Return the (X, Y) coordinate for the center point of the cell that contains the specified text.  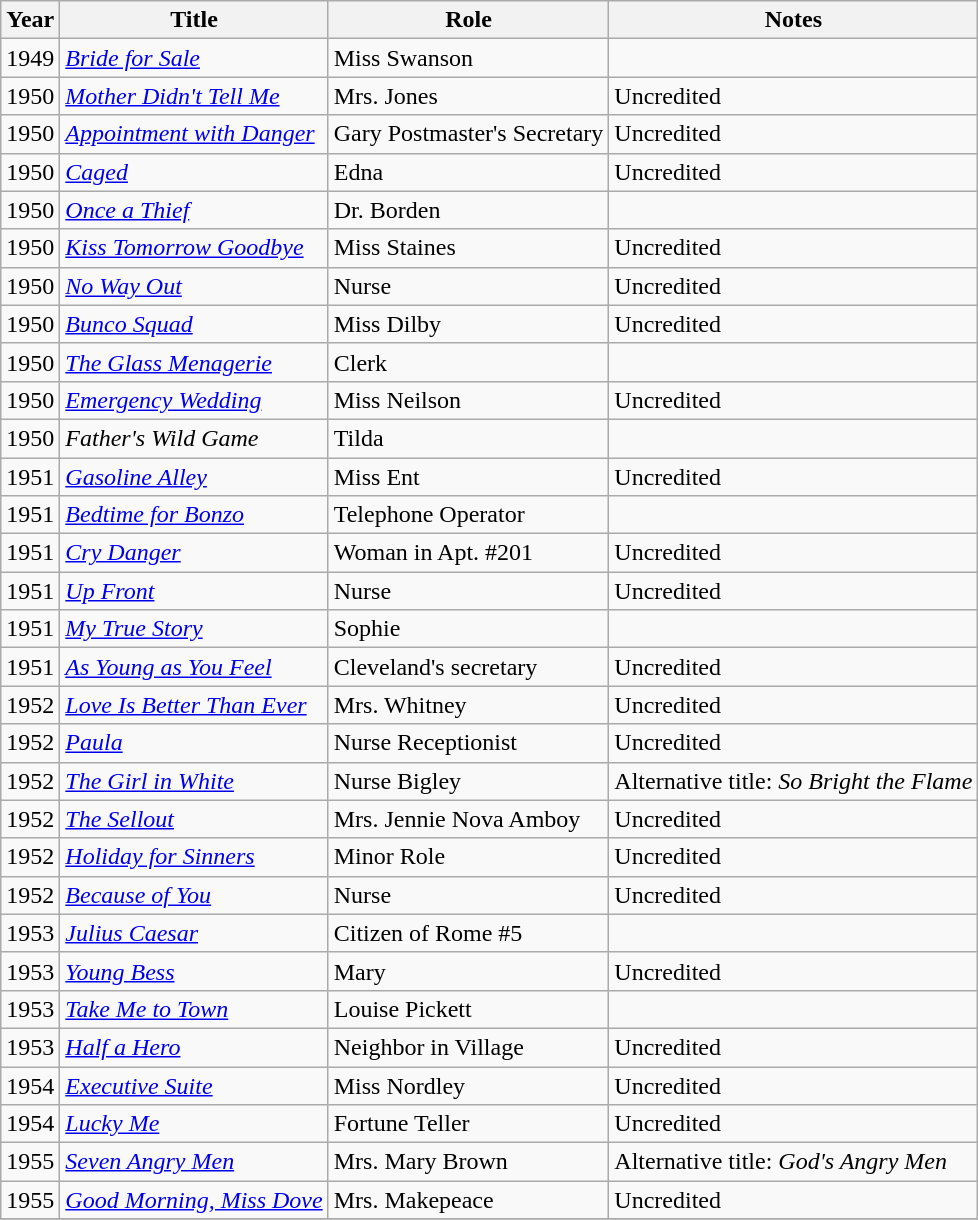
Cleveland's secretary (468, 667)
Mother Didn't Tell Me (194, 96)
Dr. Borden (468, 210)
Minor Role (468, 857)
Woman in Apt. #201 (468, 553)
Sophie (468, 629)
Lucky Me (194, 1124)
Mrs. Jones (468, 96)
Good Morning, Miss Dove (194, 1200)
Cry Danger (194, 553)
Young Bess (194, 971)
Once a Thief (194, 210)
Bride for Sale (194, 58)
Mrs. Whitney (468, 705)
Neighbor in Village (468, 1047)
Father's Wild Game (194, 438)
Executive Suite (194, 1085)
Emergency Wedding (194, 400)
1949 (30, 58)
No Way Out (194, 286)
Bunco Squad (194, 324)
Kiss Tomorrow Goodbye (194, 248)
Miss Swanson (468, 58)
Alternative title: God's Angry Men (794, 1162)
Notes (794, 20)
Gasoline Alley (194, 477)
Miss Nordley (468, 1085)
Bedtime for Bonzo (194, 515)
Up Front (194, 591)
Seven Angry Men (194, 1162)
Love Is Better Than Ever (194, 705)
Louise Pickett (468, 1009)
Citizen of Rome #5 (468, 933)
Appointment with Danger (194, 134)
Role (468, 20)
Caged (194, 172)
Alternative title: So Bright the Flame (794, 781)
The Glass Menagerie (194, 362)
Miss Dilby (468, 324)
Fortune Teller (468, 1124)
Gary Postmaster's Secretary (468, 134)
Mary (468, 971)
Half a Hero (194, 1047)
Holiday for Sinners (194, 857)
Clerk (468, 362)
Because of You (194, 895)
Paula (194, 743)
Tilda (468, 438)
Julius Caesar (194, 933)
Miss Staines (468, 248)
Mrs. Makepeace (468, 1200)
The Girl in White (194, 781)
Nurse Receptionist (468, 743)
My True Story (194, 629)
Edna (468, 172)
The Sellout (194, 819)
Title (194, 20)
As Young as You Feel (194, 667)
Miss Neilson (468, 400)
Telephone Operator (468, 515)
Mrs. Mary Brown (468, 1162)
Miss Ent (468, 477)
Take Me to Town (194, 1009)
Year (30, 20)
Mrs. Jennie Nova Amboy (468, 819)
Nurse Bigley (468, 781)
